Return (x, y) of the center of cell containing provided text 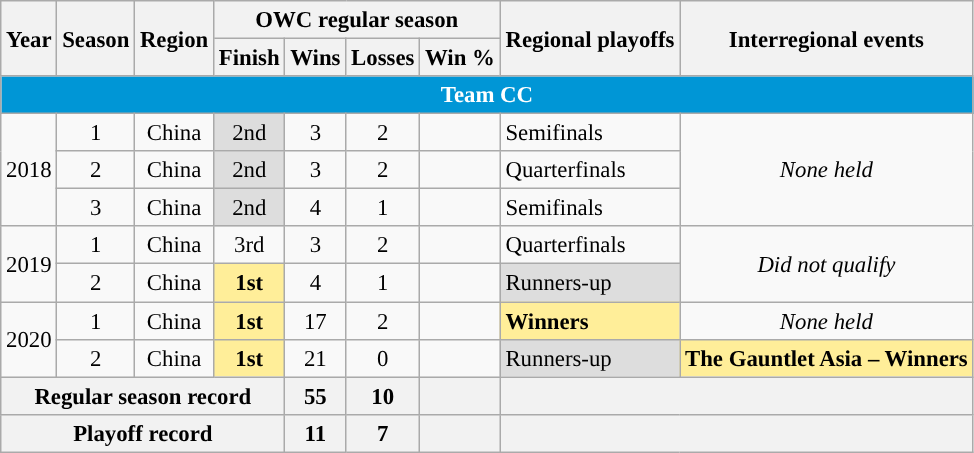
Finish (250, 58)
2018 (29, 170)
11 (316, 433)
Season (96, 38)
Interregional events (826, 38)
Year (29, 38)
2020 (29, 340)
Team CC (487, 95)
OWC regular season (358, 20)
Did not qualify (826, 264)
Wins (316, 58)
7 (383, 433)
Regional playoffs (590, 38)
Winners (590, 321)
Playoff record (143, 433)
10 (383, 396)
0 (383, 358)
55 (316, 396)
17 (316, 321)
Losses (383, 58)
Regular season record (143, 396)
21 (316, 358)
Win % (460, 58)
Region (174, 38)
3rd (250, 245)
The Gauntlet Asia – Winners (826, 358)
2019 (29, 264)
